Determine the (X, Y) coordinate at the center of the cell enclosing the given text.  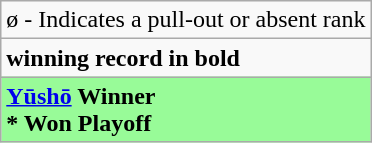
ø - Indicates a pull-out or absent rank (186, 20)
winning record in bold (186, 58)
Yūshō Winner* Won Playoff (186, 110)
